Scan for the cell matching the given text and deliver its [X, Y] coordinate at center. 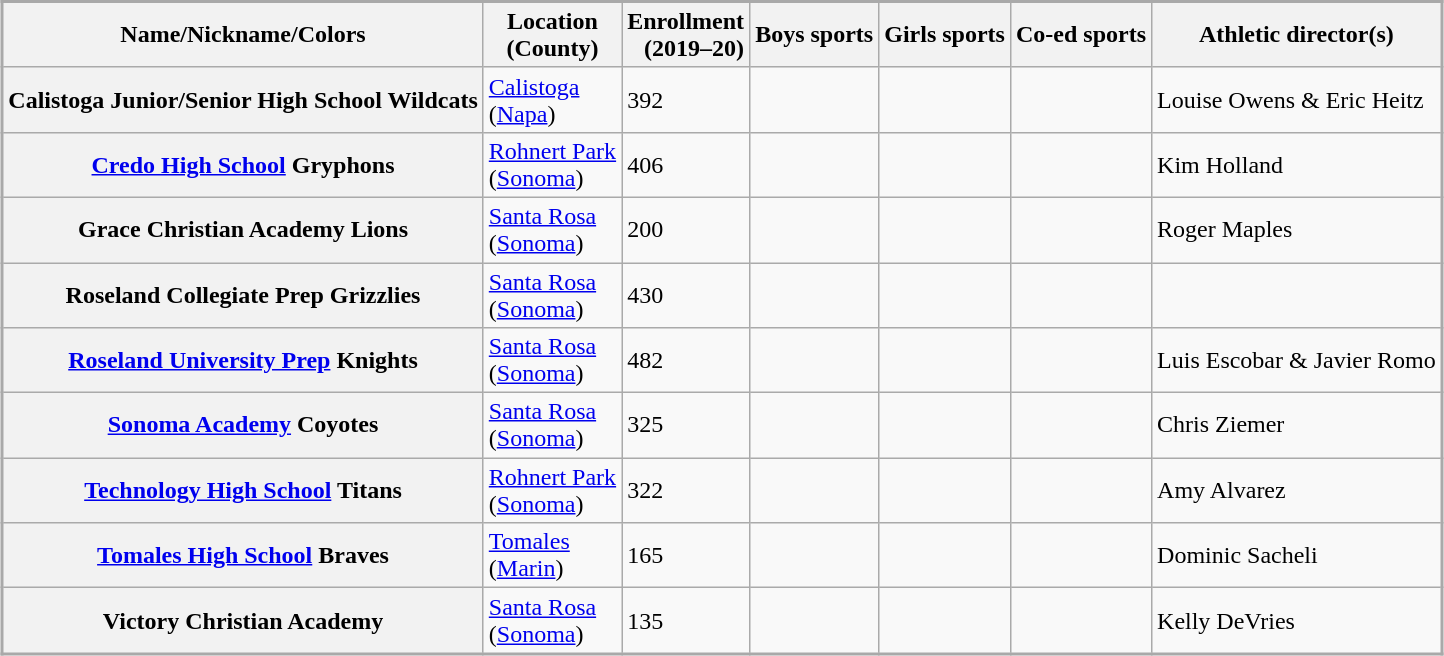
Credo High School Gryphons [242, 164]
Tomales High School Braves [242, 556]
Louise Owens & Eric Heitz [1297, 100]
Location(County) [552, 35]
430 [686, 294]
165 [686, 556]
Boys sports [814, 35]
Enrollment(2019–20) [686, 35]
Tomales(Marin) [552, 556]
Name/Nickname/Colors [242, 35]
200 [686, 230]
Roger Maples [1297, 230]
482 [686, 360]
Luis Escobar & Javier Romo [1297, 360]
322 [686, 490]
Chris Ziemer [1297, 426]
Roseland University Prep Knights [242, 360]
Amy Alvarez [1297, 490]
Grace Christian Academy Lions [242, 230]
Roseland Collegiate Prep Grizzlies [242, 294]
Kelly DeVries [1297, 621]
Co-ed sports [1080, 35]
Sonoma Academy Coyotes [242, 426]
Technology High School Titans [242, 490]
Victory Christian Academy [242, 621]
Kim Holland [1297, 164]
325 [686, 426]
Girls sports [945, 35]
Calistoga Junior/Senior High School Wildcats [242, 100]
392 [686, 100]
406 [686, 164]
135 [686, 621]
Athletic director(s) [1297, 35]
Calistoga(Napa) [552, 100]
Dominic Sacheli [1297, 556]
